Return the [x, y] coordinate for the center point of the cell that contains the specified text.  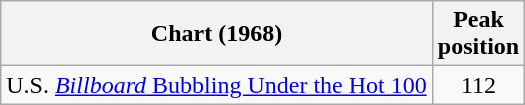
U.S. Billboard Bubbling Under the Hot 100 [217, 85]
112 [478, 85]
Peakposition [478, 34]
Chart (1968) [217, 34]
